Identify which cell holds the provided text, then report its [X, Y] central coordinate. 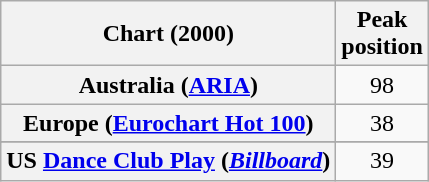
US Dance Club Play (Billboard) [168, 161]
Europe (Eurochart Hot 100) [168, 123]
39 [382, 161]
Peakposition [382, 34]
Chart (2000) [168, 34]
38 [382, 123]
Australia (ARIA) [168, 85]
98 [382, 85]
